Return the (x, y) coordinate for the center point of the cell that contains the specified text.  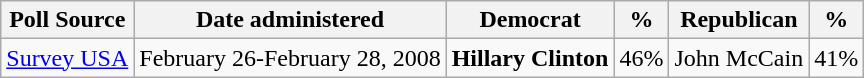
February 26-February 28, 2008 (290, 58)
Democrat (530, 20)
John McCain (739, 58)
41% (836, 58)
Poll Source (68, 20)
Hillary Clinton (530, 58)
Date administered (290, 20)
46% (642, 58)
Survey USA (68, 58)
Republican (739, 20)
